From the cell containing the given text, extract its center point as (X, Y) coordinate. 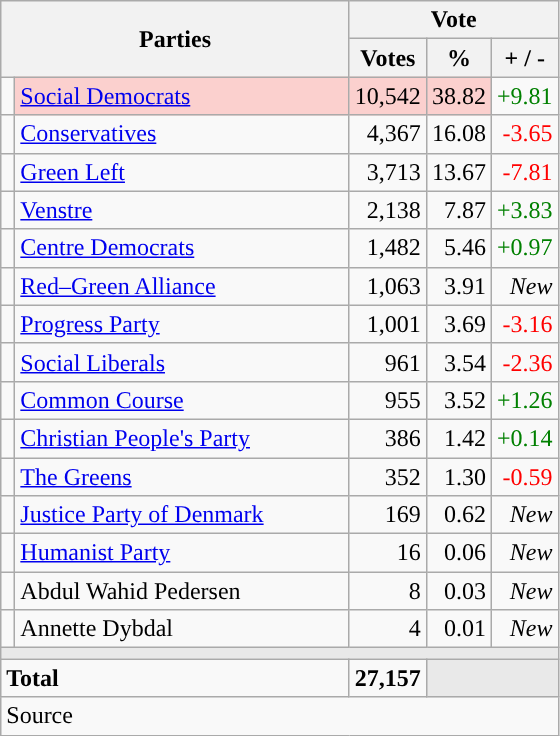
4,367 (388, 134)
Humanist Party (182, 553)
1,063 (388, 286)
Votes (388, 58)
-2.36 (524, 362)
Justice Party of Denmark (182, 515)
3.54 (458, 362)
+0.14 (524, 438)
961 (388, 362)
3.52 (458, 400)
Venstre (182, 210)
5.46 (458, 248)
+9.81 (524, 96)
Progress Party (182, 324)
7.87 (458, 210)
Social Liberals (182, 362)
Common Course (182, 400)
+3.83 (524, 210)
3.91 (458, 286)
Vote (454, 20)
+ / - (524, 58)
16 (388, 553)
Social Democrats (182, 96)
+0.97 (524, 248)
-3.16 (524, 324)
10,542 (388, 96)
% (458, 58)
-3.65 (524, 134)
-0.59 (524, 477)
1,482 (388, 248)
+1.26 (524, 400)
Green Left (182, 172)
352 (388, 477)
27,157 (388, 678)
169 (388, 515)
Red–Green Alliance (182, 286)
Annette Dybdal (182, 629)
955 (388, 400)
Source (280, 716)
0.01 (458, 629)
Christian People's Party (182, 438)
386 (388, 438)
4 (388, 629)
-7.81 (524, 172)
Total (176, 678)
38.82 (458, 96)
1.30 (458, 477)
13.67 (458, 172)
The Greens (182, 477)
0.62 (458, 515)
Parties (176, 39)
3.69 (458, 324)
0.03 (458, 591)
Conservatives (182, 134)
3,713 (388, 172)
2,138 (388, 210)
8 (388, 591)
Centre Democrats (182, 248)
16.08 (458, 134)
Abdul Wahid Pedersen (182, 591)
1.42 (458, 438)
0.06 (458, 553)
1,001 (388, 324)
